Determine the [x, y] coordinate at the center of the cell enclosing the given text.  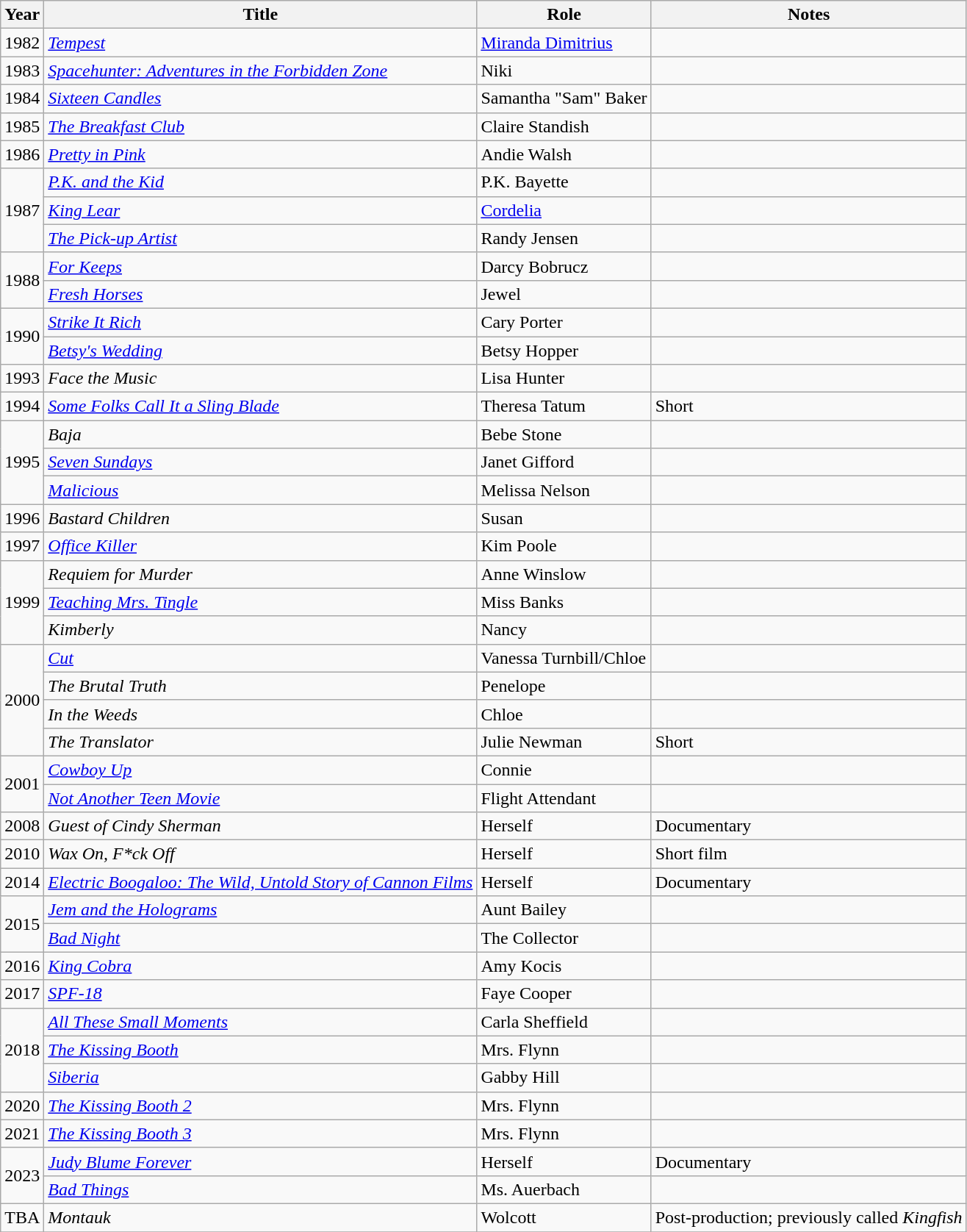
Anne Winslow [564, 574]
Malicious [260, 490]
Strike It Rich [260, 322]
Betsy's Wedding [260, 351]
1997 [22, 546]
Notes [808, 15]
1993 [22, 379]
1988 [22, 280]
Connie [564, 770]
1982 [22, 43]
TBA [22, 1217]
Cordelia [564, 210]
The Translator [260, 742]
The Pick-up Artist [260, 238]
2023 [22, 1175]
Randy Jensen [564, 238]
Betsy Hopper [564, 351]
Amy Kocis [564, 966]
2014 [22, 882]
1986 [22, 154]
Face the Music [260, 379]
2001 [22, 784]
Faye Cooper [564, 994]
Judy Blume Forever [260, 1161]
2008 [22, 826]
The Kissing Booth 3 [260, 1133]
Bebe Stone [564, 434]
In the Weeds [260, 714]
The Kissing Booth 2 [260, 1106]
1995 [22, 462]
All These Small Moments [260, 1022]
2016 [22, 966]
Miranda Dimitrius [564, 43]
Electric Boogaloo: The Wild, Untold Story of Cannon Films [260, 882]
Year [22, 15]
Cary Porter [564, 322]
The Brutal Truth [260, 686]
The Kissing Booth [260, 1050]
Teaching Mrs. Tingle [260, 602]
Carla Sheffield [564, 1022]
Pretty in Pink [260, 154]
Montauk [260, 1217]
SPF-18 [260, 994]
Bad Things [260, 1189]
1999 [22, 602]
Title [260, 15]
Miss Banks [564, 602]
Seven Sundays [260, 462]
Kim Poole [564, 546]
Not Another Teen Movie [260, 798]
Chloe [564, 714]
For Keeps [260, 266]
Guest of Cindy Sherman [260, 826]
Gabby Hill [564, 1078]
P.K. and the Kid [260, 182]
Sixteen Candles [260, 99]
Samantha "Sam" Baker [564, 99]
1985 [22, 126]
Bastard Children [260, 518]
Theresa Tatum [564, 407]
Lisa Hunter [564, 379]
Kimberly [260, 630]
1994 [22, 407]
1996 [22, 518]
Requiem for Murder [260, 574]
The Breakfast Club [260, 126]
Wax On, F*ck Off [260, 854]
Baja [260, 434]
Wolcott [564, 1217]
Darcy Bobrucz [564, 266]
Role [564, 15]
King Lear [260, 210]
Siberia [260, 1078]
2010 [22, 854]
Flight Attendant [564, 798]
Cowboy Up [260, 770]
Janet Gifford [564, 462]
Bad Night [260, 938]
Jem and the Holograms [260, 910]
Spacehunter: Adventures in the Forbidden Zone [260, 71]
2017 [22, 994]
Cut [260, 658]
2018 [22, 1050]
1984 [22, 99]
P.K. Bayette [564, 182]
Aunt Bailey [564, 910]
Some Folks Call It a Sling Blade [260, 407]
Melissa Nelson [564, 490]
King Cobra [260, 966]
Tempest [260, 43]
Fresh Horses [260, 294]
2015 [22, 924]
2021 [22, 1133]
Julie Newman [564, 742]
Niki [564, 71]
Susan [564, 518]
Nancy [564, 630]
The Collector [564, 938]
Andie Walsh [564, 154]
Post-production; previously called Kingfish [808, 1217]
Jewel [564, 294]
Ms. Auerbach [564, 1189]
2000 [22, 700]
Vanessa Turnbill/Chloe [564, 658]
1983 [22, 71]
2020 [22, 1106]
Penelope [564, 686]
1990 [22, 336]
Claire Standish [564, 126]
Office Killer [260, 546]
1987 [22, 210]
Short film [808, 854]
